Determine the [x, y] coordinate at the center of the cell enclosing the given text.  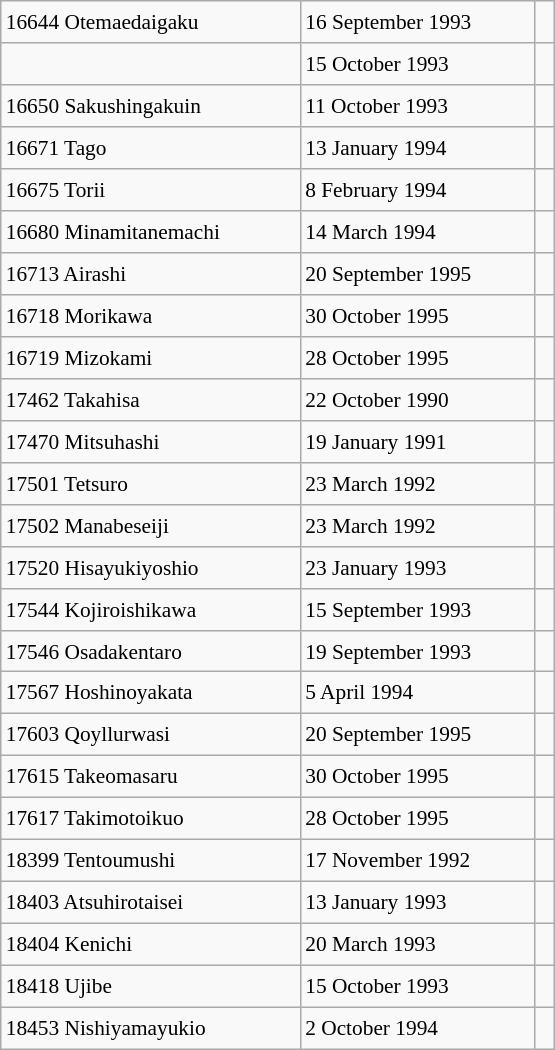
16680 Minamitanemachi [150, 232]
17502 Manabeseiji [150, 525]
17546 Osadakentaro [150, 651]
11 October 1993 [418, 106]
8 February 1994 [418, 190]
18453 Nishiyamayukio [150, 1028]
17544 Kojiroishikawa [150, 609]
13 January 1993 [418, 903]
2 October 1994 [418, 1028]
16 September 1993 [418, 22]
15 September 1993 [418, 609]
17 November 1992 [418, 861]
16718 Morikawa [150, 316]
23 January 1993 [418, 567]
18399 Tentoumushi [150, 861]
16650 Sakushingakuin [150, 106]
17462 Takahisa [150, 399]
16675 Torii [150, 190]
14 March 1994 [418, 232]
17520 Hisayukiyoshio [150, 567]
17567 Hoshinoyakata [150, 693]
13 January 1994 [418, 148]
16671 Tago [150, 148]
16644 Otemaedaigaku [150, 22]
17615 Takeomasaru [150, 777]
16719 Mizokami [150, 358]
18418 Ujibe [150, 986]
19 January 1991 [418, 441]
17501 Tetsuro [150, 483]
16713 Airashi [150, 274]
20 March 1993 [418, 945]
17603 Qoyllurwasi [150, 735]
18403 Atsuhirotaisei [150, 903]
17617 Takimotoikuo [150, 819]
22 October 1990 [418, 399]
18404 Kenichi [150, 945]
19 September 1993 [418, 651]
5 April 1994 [418, 693]
17470 Mitsuhashi [150, 441]
